Provide the (x, y) coordinate of the cell's center where the given text is located.  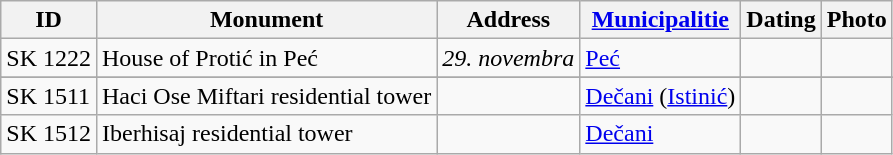
SK 1512 (49, 134)
29. novembra (508, 58)
Haci Ose Miftari residential tower (266, 96)
Photo (856, 20)
SK 1222 (49, 58)
Dečani (Istinić) (660, 96)
Monument (266, 20)
Peć (660, 58)
SK 1511 (49, 96)
ID (49, 20)
Dečani (660, 134)
Iberhisaj residential tower (266, 134)
House of Protić in Peć (266, 58)
Dating (781, 20)
Address (508, 20)
Municipalitie (660, 20)
